Locate the cell with the specified text and output its [x, y] center coordinate. 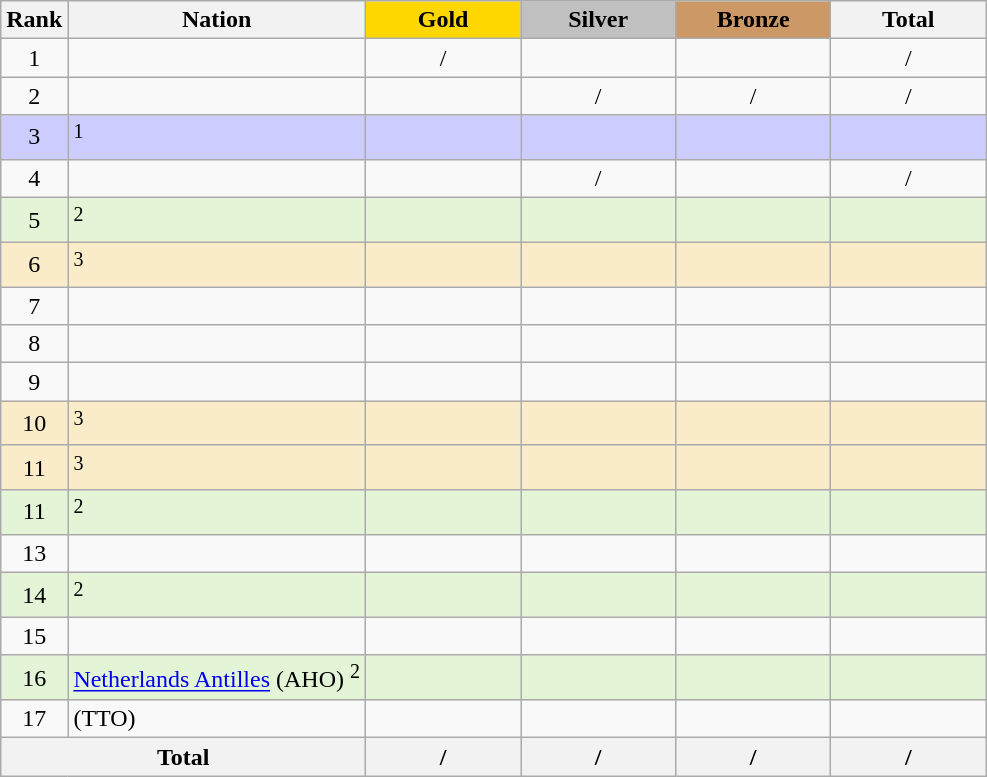
13 [34, 554]
9 [34, 382]
Netherlands Antilles (AHO) 2 [217, 678]
(TTO) [217, 719]
Nation [217, 20]
Rank [34, 20]
10 [34, 424]
14 [34, 596]
Silver [598, 20]
17 [34, 719]
5 [34, 220]
8 [34, 344]
4 [34, 178]
Gold [444, 20]
6 [34, 264]
15 [34, 636]
Bronze [754, 20]
7 [34, 306]
16 [34, 678]
